Search for the cell housing the specified text and yield its [X, Y] center coordinate. 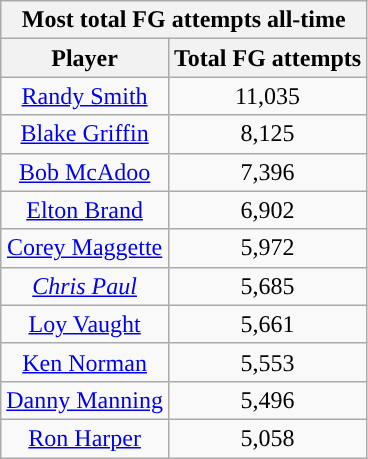
Ron Harper [85, 438]
7,396 [267, 172]
Elton Brand [85, 210]
Danny Manning [85, 400]
11,035 [267, 96]
Corey Maggette [85, 248]
5,972 [267, 248]
6,902 [267, 210]
8,125 [267, 134]
Bob McAdoo [85, 172]
Loy Vaught [85, 324]
Chris Paul [85, 286]
5,685 [267, 286]
Randy Smith [85, 96]
5,058 [267, 438]
5,553 [267, 362]
Ken Norman [85, 362]
5,496 [267, 400]
Total FG attempts [267, 58]
Player [85, 58]
5,661 [267, 324]
Most total FG attempts all-time [184, 20]
Blake Griffin [85, 134]
